Identify which cell holds the provided text, then report its (X, Y) central coordinate. 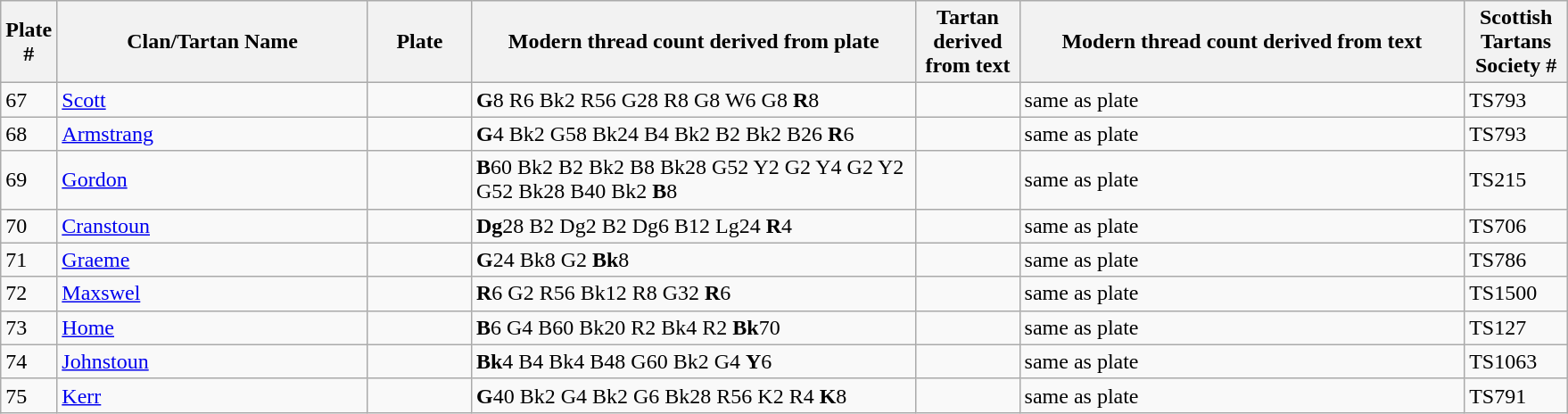
69 (29, 180)
Bk4 B4 Bk4 B48 G60 Bk2 G4 Y6 (694, 361)
G40 Bk2 G4 Bk2 G6 Bk28 R56 K2 R4 K8 (694, 395)
73 (29, 327)
G8 R6 Bk2 R56 G28 R8 G8 W6 G8 R8 (694, 100)
Graeme (212, 260)
Clan/Tartan Name (212, 42)
TS791 (1516, 395)
68 (29, 134)
75 (29, 395)
Dg28 B2 Dg2 B2 Dg6 B12 Lg24 R4 (694, 226)
TS1500 (1516, 294)
TS706 (1516, 226)
G24 Bk8 G2 Bk8 (694, 260)
72 (29, 294)
G4 Bk2 G58 Bk24 B4 Bk2 B2 Bk2 B26 R6 (694, 134)
Maxswel (212, 294)
TS1063 (1516, 361)
Modern thread count derived from text (1242, 42)
TS786 (1516, 260)
Kerr (212, 395)
Home (212, 327)
74 (29, 361)
Plate # (29, 42)
71 (29, 260)
Scottish Tartans Society # (1516, 42)
Modern thread count derived from plate (694, 42)
B60 Bk2 B2 Bk2 B8 Bk28 G52 Y2 G2 Y4 G2 Y2 G52 Bk28 B40 Bk2 B8 (694, 180)
Scott (212, 100)
Cranstoun (212, 226)
R6 G2 R56 Bk12 R8 G32 R6 (694, 294)
Plate (419, 42)
67 (29, 100)
Johnstoun (212, 361)
TS215 (1516, 180)
Armstrang (212, 134)
Gordon (212, 180)
Tartan derived from text (968, 42)
TS127 (1516, 327)
B6 G4 B60 Bk20 R2 Bk4 R2 Bk70 (694, 327)
70 (29, 226)
